Pinpoint the cell where the given text exists, returning its [x, y] midpoint coordinate. 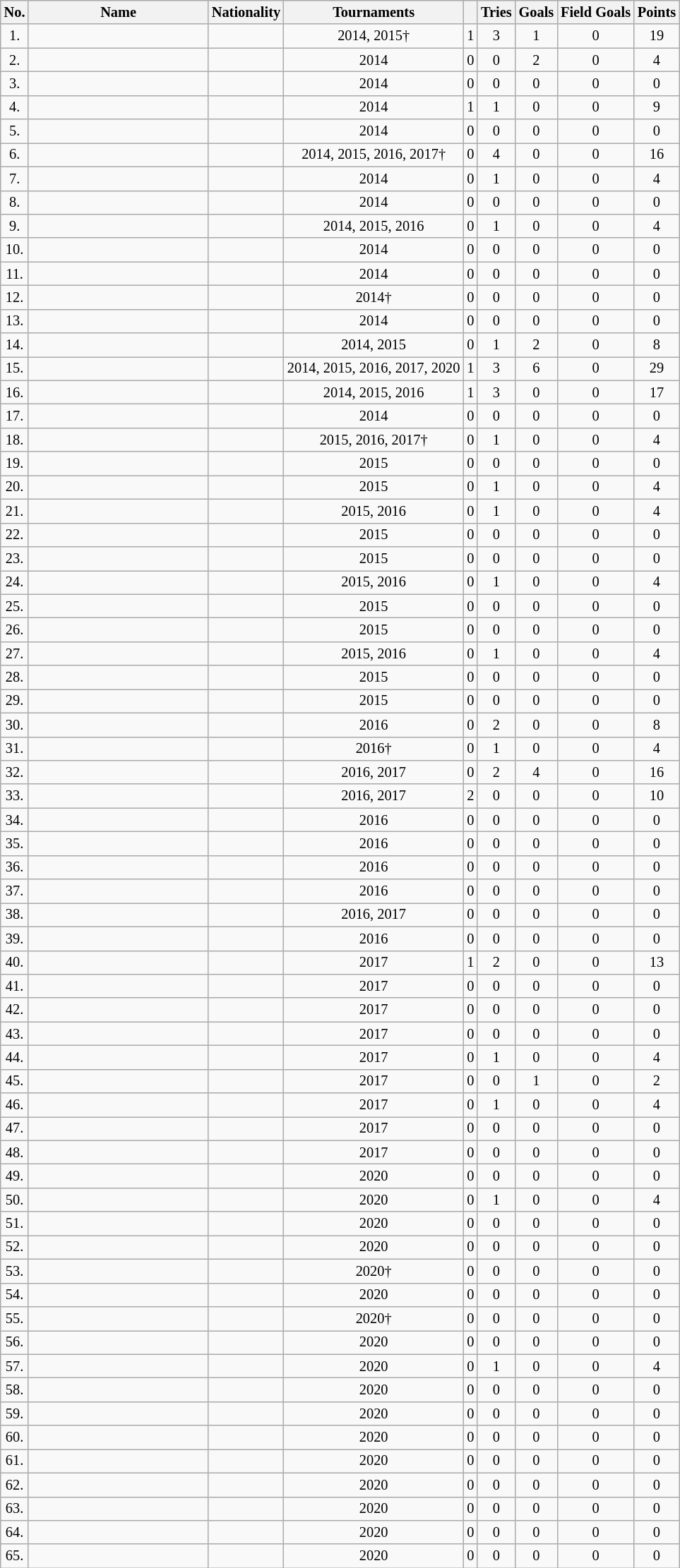
33. [15, 796]
65. [15, 1556]
29. [15, 701]
13 [657, 963]
10. [15, 250]
6 [537, 368]
55. [15, 1318]
38. [15, 915]
40. [15, 963]
39. [15, 939]
3. [15, 83]
37. [15, 891]
46. [15, 1105]
48. [15, 1152]
13. [15, 321]
2. [15, 60]
28. [15, 677]
4. [15, 107]
1. [15, 36]
2014, 2015, 2016, 2017† [374, 155]
19. [15, 464]
Goals [537, 12]
34. [15, 820]
21. [15, 511]
27. [15, 653]
2014, 2015 [374, 345]
16. [15, 392]
50. [15, 1200]
47. [15, 1128]
6. [15, 155]
30. [15, 725]
11. [15, 274]
31. [15, 749]
Tournaments [374, 12]
18. [15, 440]
Points [657, 12]
9. [15, 226]
29 [657, 368]
10 [657, 796]
23. [15, 558]
51. [15, 1224]
62. [15, 1485]
49. [15, 1176]
7. [15, 179]
56. [15, 1342]
2014† [374, 297]
41. [15, 986]
44. [15, 1057]
17 [657, 392]
2014, 2015, 2016, 2017, 2020 [374, 368]
52. [15, 1247]
57. [15, 1366]
45. [15, 1081]
63. [15, 1509]
12. [15, 297]
Nationality [246, 12]
2016† [374, 749]
54. [15, 1295]
60. [15, 1437]
Field Goals [596, 12]
8. [15, 203]
61. [15, 1461]
Name [118, 12]
43. [15, 1034]
2014, 2015† [374, 36]
Tries [496, 12]
35. [15, 843]
17. [15, 416]
14. [15, 345]
24. [15, 582]
59. [15, 1413]
26. [15, 629]
32. [15, 772]
9 [657, 107]
22. [15, 535]
2015, 2016, 2017† [374, 440]
5. [15, 131]
15. [15, 368]
25. [15, 606]
36. [15, 867]
58. [15, 1389]
20. [15, 487]
No. [15, 12]
64. [15, 1532]
42. [15, 1010]
19 [657, 36]
53. [15, 1271]
